Determine the [X, Y] coordinate at the center of the cell enclosing the given text.  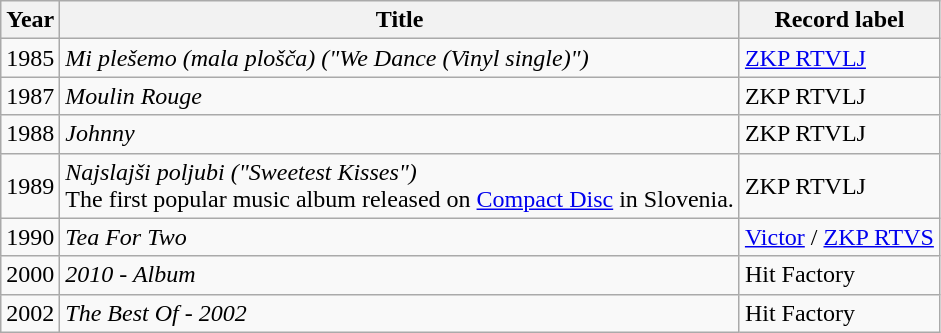
Tea For Two [400, 237]
Johnny [400, 134]
Title [400, 20]
1989 [30, 186]
2010 - Album [400, 275]
Mi plešemo (mala plošča) ("We Dance (Vinyl single)") [400, 58]
Record label [839, 20]
Moulin Rouge [400, 96]
1987 [30, 96]
Year [30, 20]
The Best Of - 2002 [400, 313]
2000 [30, 275]
1988 [30, 134]
Victor / ZKP RTVS [839, 237]
1990 [30, 237]
Najslajši poljubi ("Sweetest Kisses") The first popular music album released on Compact Disc in Slovenia. [400, 186]
1985 [30, 58]
2002 [30, 313]
